Pinpoint the cell where the given text exists, returning its [X, Y] midpoint coordinate. 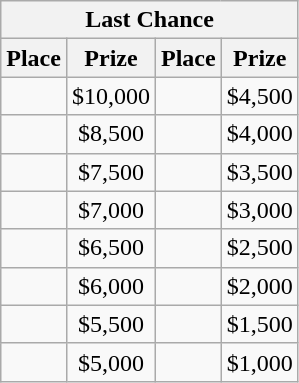
$1,500 [260, 324]
$4,500 [260, 96]
$5,500 [110, 324]
Last Chance [150, 20]
$5,000 [110, 362]
$1,000 [260, 362]
$7,500 [110, 172]
$2,500 [260, 248]
$10,000 [110, 96]
$3,000 [260, 210]
$6,000 [110, 286]
$6,500 [110, 248]
$8,500 [110, 134]
$2,000 [260, 286]
$3,500 [260, 172]
$4,000 [260, 134]
$7,000 [110, 210]
